Identify which cell holds the provided text, then report its (X, Y) central coordinate. 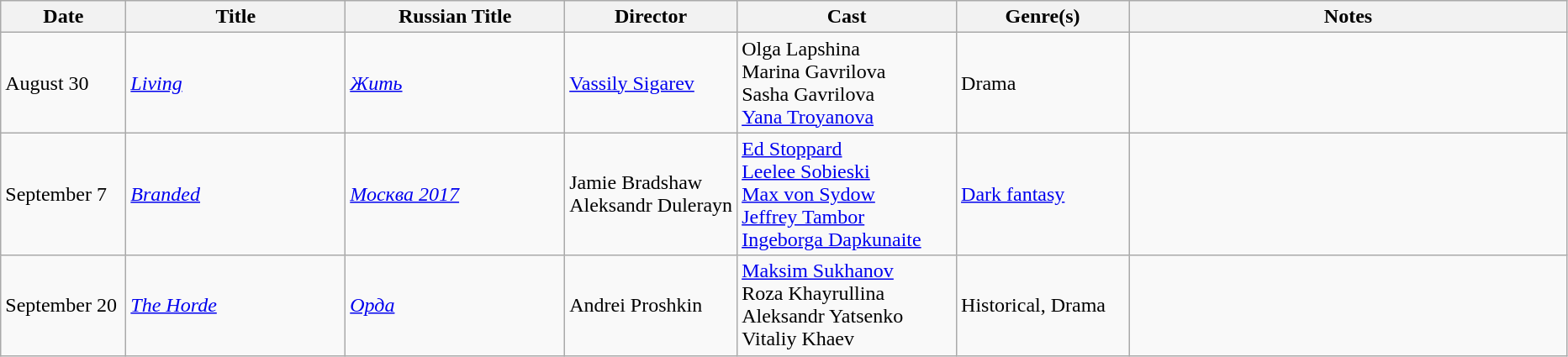
Andrei Proshkin (651, 306)
The Horde (235, 306)
Жить (456, 82)
Maksim Sukhanov Roza Khayrullina Aleksandr Yatsenko Vitaliy Khaev (847, 306)
September 7 (64, 194)
Ed Stoppard Leelee Sobieski Max von Sydow Jeffrey Tambor Ingeborga Dapkunaite (847, 194)
Notes (1349, 17)
Drama (1043, 82)
Орда (456, 306)
Living (235, 82)
September 20 (64, 306)
Russian Title (456, 17)
Dark fantasy (1043, 194)
Cast (847, 17)
Historical, Drama (1043, 306)
Director (651, 17)
Москва 2017 (456, 194)
Date (64, 17)
Branded (235, 194)
Vassily Sigarev (651, 82)
Olga Lapshina Marina Gavrilova Sasha Gavrilova Yana Troyanova (847, 82)
August 30 (64, 82)
Title (235, 17)
Genre(s) (1043, 17)
Jamie Bradshaw Aleksandr Dulerayn (651, 194)
